Return (X, Y) of the center of cell containing provided text 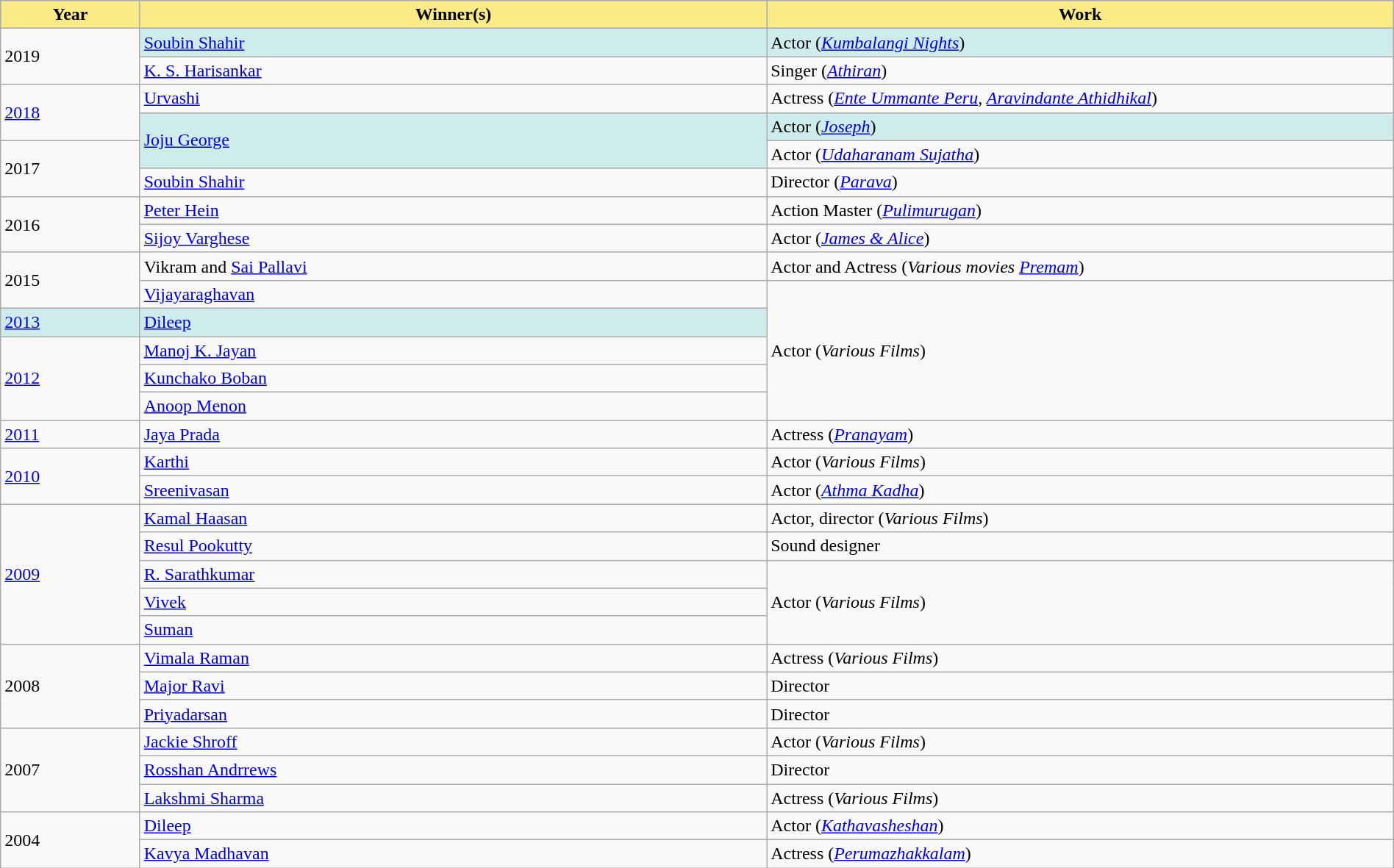
Director (Parava) (1081, 182)
Karthi (453, 462)
Vijayaraghavan (453, 294)
Actor (Kumbalangi Nights) (1081, 43)
Actor (Udaharanam Sujatha) (1081, 154)
2008 (71, 686)
Actor (Joseph) (1081, 126)
Actress (Pranayam) (1081, 434)
Lakshmi Sharma (453, 797)
Jaya Prada (453, 434)
2018 (71, 112)
Joju George (453, 140)
Actor, director (Various Films) (1081, 518)
2019 (71, 57)
K. S. Harisankar (453, 71)
Priyadarsan (453, 714)
Singer (Athiran) (1081, 71)
2012 (71, 379)
2016 (71, 224)
2013 (71, 322)
Vivek (453, 602)
Urvashi (453, 98)
Action Master (Pulimurugan) (1081, 210)
Kamal Haasan (453, 518)
Vikram and Sai Pallavi (453, 266)
2010 (71, 476)
Jackie Shroff (453, 742)
Actor (Athma Kadha) (1081, 490)
Actor (James & Alice) (1081, 238)
Manoj K. Jayan (453, 351)
2007 (71, 770)
Major Ravi (453, 686)
Sreenivasan (453, 490)
R. Sarathkumar (453, 574)
Anoop Menon (453, 406)
Kunchako Boban (453, 379)
Work (1081, 15)
Rosshan Andrrews (453, 770)
Winner(s) (453, 15)
Sound designer (1081, 546)
2011 (71, 434)
2004 (71, 840)
Kavya Madhavan (453, 854)
2017 (71, 168)
Actress (Ente Ummante Peru, Aravindante Athidhikal) (1081, 98)
Actor (Kathavasheshan) (1081, 826)
Peter Hein (453, 210)
Year (71, 15)
Actor and Actress (Various movies Premam) (1081, 266)
2015 (71, 280)
Vimala Raman (453, 658)
Actress (Perumazhakkalam) (1081, 854)
Suman (453, 630)
2009 (71, 574)
Resul Pookutty (453, 546)
Sijoy Varghese (453, 238)
